Locate the cell with the specified text and output its [X, Y] center coordinate. 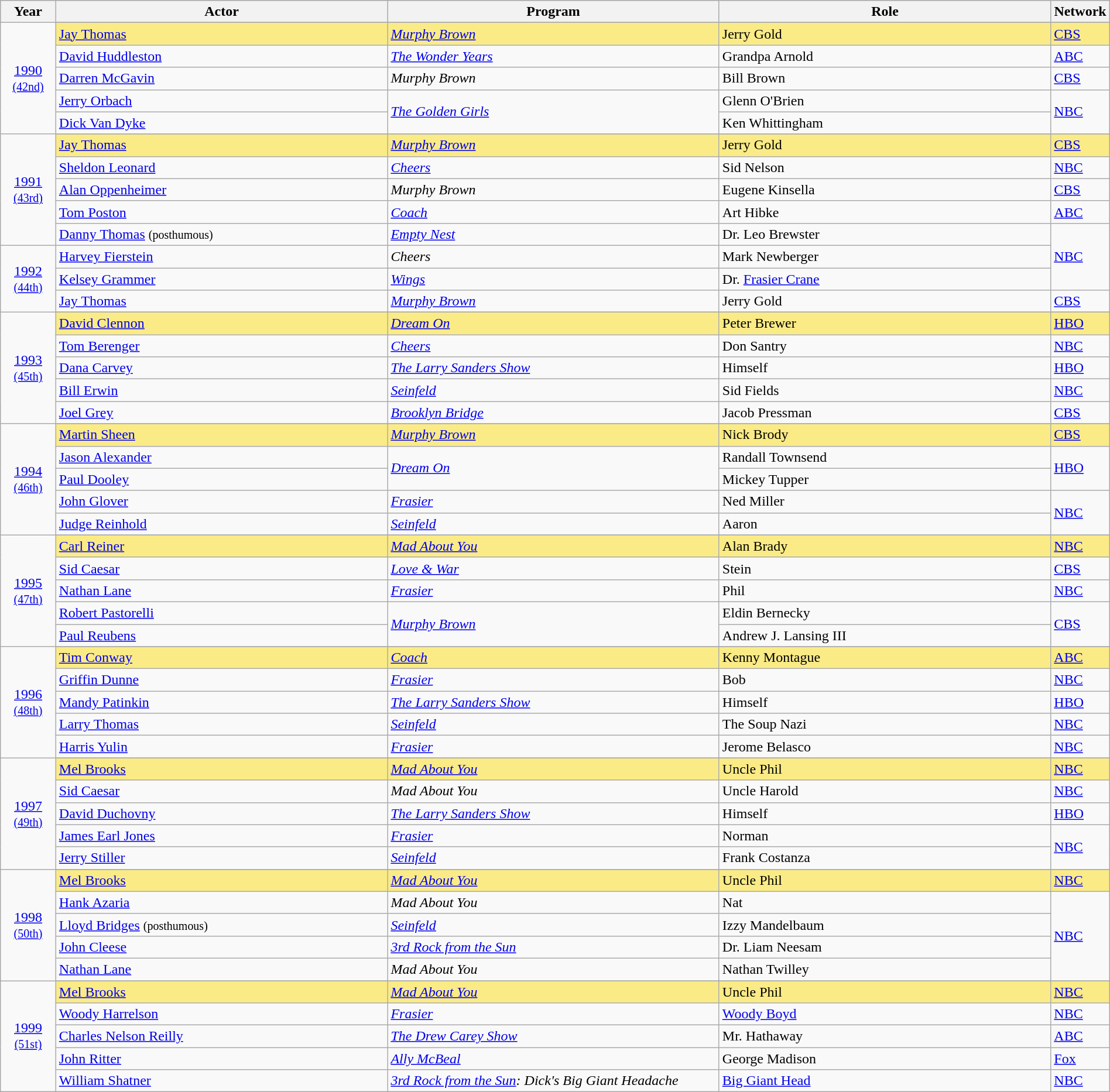
Mark Newberger [885, 256]
Woody Boyd [885, 1014]
John Glover [221, 502]
Mandy Patinkin [221, 702]
Art Hibke [885, 212]
Dana Carvey [221, 368]
1995(47th) [28, 590]
1996(48th) [28, 702]
The Golden Girls [553, 112]
1992(44th) [28, 279]
Martin Sheen [221, 435]
Grandpa Arnold [885, 56]
Uncle Harold [885, 791]
The Soup Nazi [885, 724]
3rd Rock from the Sun [553, 947]
Big Giant Head [885, 1081]
Dr. Liam Neesam [885, 947]
Charles Nelson Reilly [221, 1036]
1990(42nd) [28, 78]
Glenn O'Brien [885, 101]
Network [1080, 12]
Tim Conway [221, 658]
Ken Whittingham [885, 123]
John Ritter [221, 1059]
Bill Brown [885, 78]
Stein [885, 568]
Sid Fields [885, 390]
Aaron [885, 524]
1998(50th) [28, 925]
1991(43rd) [28, 190]
Nick Brody [885, 435]
Phil [885, 590]
Sid Nelson [885, 167]
Norman [885, 836]
Ned Miller [885, 502]
Danny Thomas (posthumous) [221, 234]
Mr. Hathaway [885, 1036]
The Wonder Years [553, 56]
Robert Pastorelli [221, 613]
Carl Reiner [221, 546]
Fox [1080, 1059]
David Huddleston [221, 56]
Nat [885, 902]
David Clennon [221, 324]
Eldin Bernecky [885, 613]
Mickey Tupper [885, 479]
Frank Costanza [885, 858]
Izzy Mandelbaum [885, 925]
Sheldon Leonard [221, 167]
John Cleese [221, 947]
George Madison [885, 1059]
Paul Reubens [221, 635]
David Duchovny [221, 813]
Kenny Montague [885, 658]
Darren McGavin [221, 78]
William Shatner [221, 1081]
Don Santry [885, 346]
Tom Berenger [221, 346]
3rd Rock from the Sun: Dick's Big Giant Headache [553, 1081]
1994(46th) [28, 479]
Year [28, 12]
Alan Oppenheimer [221, 190]
Ally McBeal [553, 1059]
Eugene Kinsella [885, 190]
Woody Harrelson [221, 1014]
Dr. Frasier Crane [885, 279]
Nathan Twilley [885, 969]
Tom Poston [221, 212]
Kelsey Grammer [221, 279]
Jerry Orbach [221, 101]
Empty Nest [553, 234]
Love & War [553, 568]
Actor [221, 12]
Andrew J. Lansing III [885, 635]
Larry Thomas [221, 724]
Alan Brady [885, 546]
Harris Yulin [221, 747]
Judge Reinhold [221, 524]
Lloyd Bridges (posthumous) [221, 925]
1999(51st) [28, 1036]
Jason Alexander [221, 457]
Joel Grey [221, 413]
Dick Van Dyke [221, 123]
Bob [885, 680]
Randall Townsend [885, 457]
Jerome Belasco [885, 747]
James Earl Jones [221, 836]
The Drew Carey Show [553, 1036]
Bill Erwin [221, 390]
Jacob Pressman [885, 413]
Hank Azaria [221, 902]
Role [885, 12]
Harvey Fierstein [221, 256]
1993(45th) [28, 368]
Paul Dooley [221, 479]
Wings [553, 279]
Jerry Stiller [221, 858]
Program [553, 12]
Peter Brewer [885, 324]
Dr. Leo Brewster [885, 234]
1997(49th) [28, 813]
Griffin Dunne [221, 680]
Brooklyn Bridge [553, 413]
